Determine the (X, Y) coordinate at the center of the cell enclosing the given text.  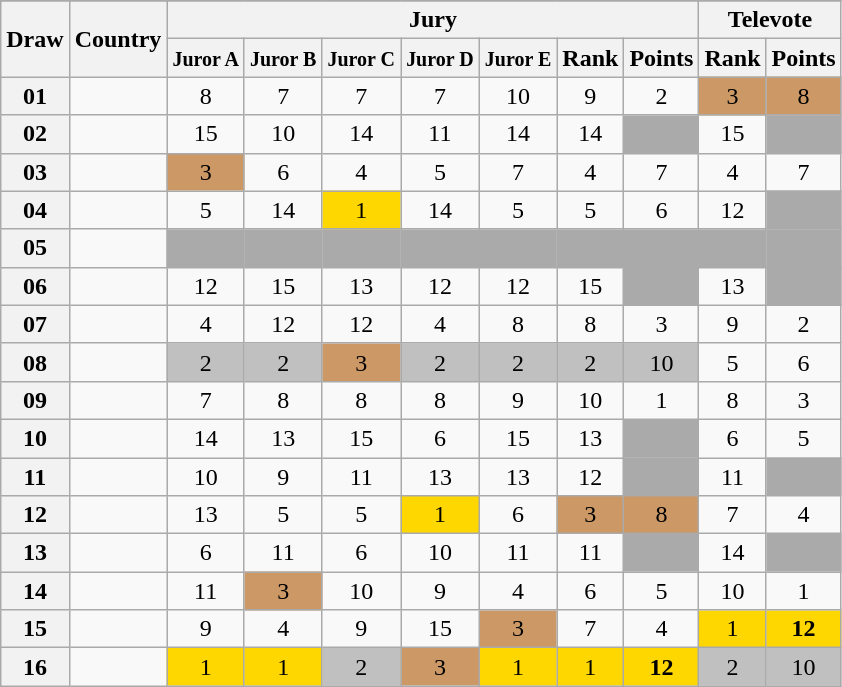
Jury (433, 20)
Televote (770, 20)
06 (35, 286)
01 (35, 96)
Juror E (518, 58)
Juror B (283, 58)
05 (35, 248)
07 (35, 324)
Juror C (362, 58)
16 (35, 667)
04 (35, 210)
Draw (35, 39)
Country (118, 39)
09 (35, 400)
Juror A (206, 58)
03 (35, 172)
02 (35, 134)
08 (35, 362)
Juror D (440, 58)
